Search for the cell housing the specified text and yield its [X, Y] center coordinate. 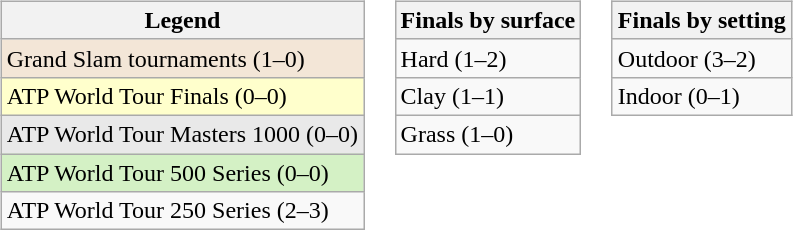
Finals by setting [702, 20]
Hard (1–2) [488, 58]
Grand Slam tournaments (1–0) [182, 58]
ATP World Tour 500 Series (0–0) [182, 173]
Outdoor (3–2) [702, 58]
Clay (1–1) [488, 96]
Indoor (0–1) [702, 96]
ATP World Tour Masters 1000 (0–0) [182, 134]
Finals by surface [488, 20]
ATP World Tour Finals (0–0) [182, 96]
ATP World Tour 250 Series (2–3) [182, 211]
Grass (1–0) [488, 134]
Legend [182, 20]
